Return the [X, Y] coordinate for the center point of the cell that contains the specified text.  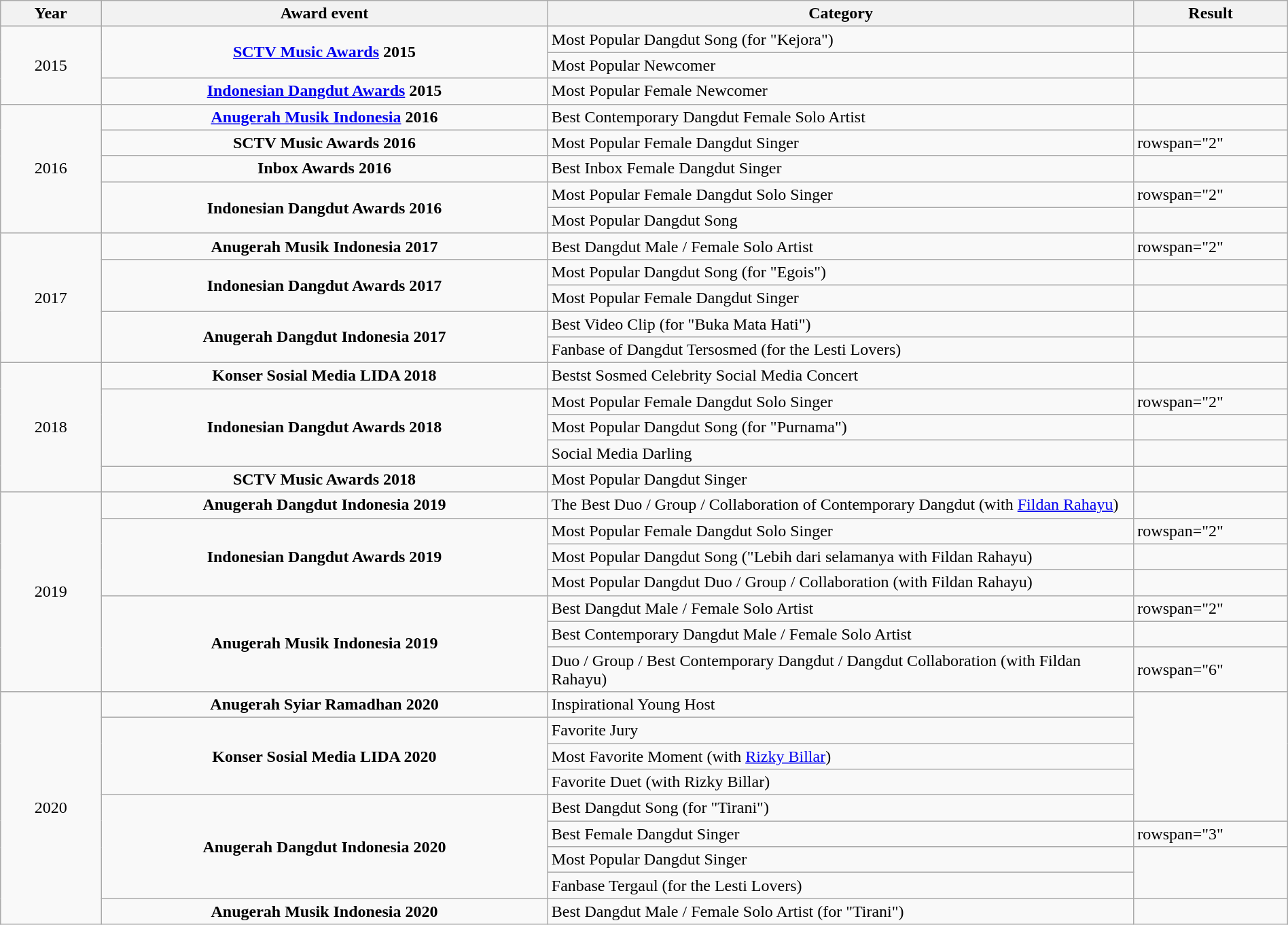
SCTV Music Awards 2015 [325, 52]
Most Favorite Moment (with Rizky Billar) [840, 756]
Best Video Clip (for "Buka Mata Hati") [840, 324]
Anugerah Musik Indonesia 2019 [325, 643]
Most Popular Dangdut Song (for "Egois") [840, 272]
Anugerah Musik Indonesia 2017 [325, 246]
Indonesian Dangdut Awards 2015 [325, 91]
Inbox Awards 2016 [325, 169]
Bestst Sosmed Celebrity Social Media Concert [840, 376]
Favorite Jury [840, 730]
Indonesian Dangdut Awards 2019 [325, 557]
2020 [51, 807]
Best Dangdut Male / Female Solo Artist (for "Tirani") [840, 911]
Most Popular Female Newcomer [840, 91]
Favorite Duet (with Rizky Billar) [840, 782]
Anugerah Dangdut Indonesia 2020 [325, 847]
Most Popular Dangdut Song ("Lebih dari selamanya with Fildan Rahayu) [840, 557]
Inspirational Young Host [840, 704]
Most Popular Dangdut Song [840, 220]
Most Popular Newcomer [840, 65]
Result [1211, 14]
Most Popular Dangdut Duo / Group / Collaboration (with Fildan Rahayu) [840, 582]
rowspan="3" [1211, 834]
Fanbase Tergaul (for the Lesti Lovers) [840, 886]
Konser Sosial Media LIDA 2018 [325, 376]
Anugerah Dangdut Indonesia 2019 [325, 505]
2016 [51, 169]
2015 [51, 65]
Fanbase of Dangdut Tersosmed (for the Lesti Lovers) [840, 350]
Anugerah Syiar Ramadhan 2020 [325, 704]
Best Female Dangdut Singer [840, 834]
2017 [51, 298]
Most Popular Dangdut Song (for "Purnama") [840, 427]
2018 [51, 427]
Anugerah Musik Indonesia 2016 [325, 117]
Best Contemporary Dangdut Female Solo Artist [840, 117]
Most Popular Dangdut Song (for "Kejora") [840, 39]
2019 [51, 591]
SCTV Music Awards 2016 [325, 143]
Best Contemporary Dangdut Male / Female Solo Artist [840, 634]
Category [840, 14]
The Best Duo / Group / Collaboration of Contemporary Dangdut (with Fildan Rahayu) [840, 505]
Indonesian Dangdut Awards 2016 [325, 207]
Anugerah Musik Indonesia 2020 [325, 911]
Indonesian Dangdut Awards 2018 [325, 427]
Best Dangdut Song (for "Tirani") [840, 808]
rowspan="6" [1211, 669]
Konser Sosial Media LIDA 2020 [325, 756]
Social Media Darling [840, 453]
SCTV Music Awards 2018 [325, 479]
Anugerah Dangdut Indonesia 2017 [325, 337]
Indonesian Dangdut Awards 2017 [325, 285]
Year [51, 14]
Best Inbox Female Dangdut Singer [840, 169]
Duo / Group / Best Contemporary Dangdut / Dangdut Collaboration (with Fildan Rahayu) [840, 669]
Award event [325, 14]
